Provide the (x, y) coordinate of the cell's center where the given text is located.  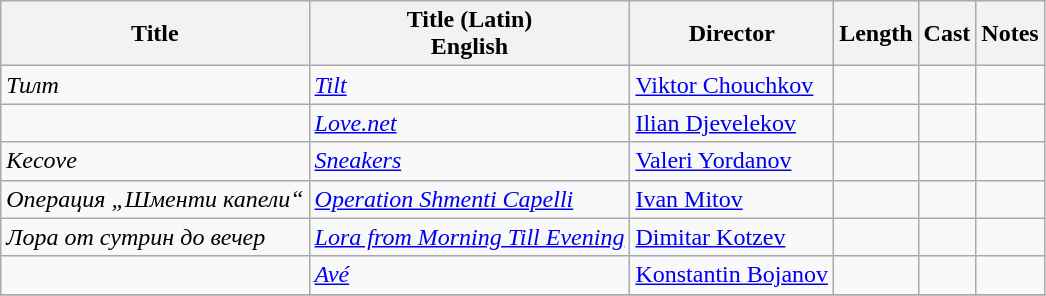
Title (Latin)English (470, 34)
Notes (1010, 34)
Ivan Mitov (732, 199)
Операция „Шменти капели“ (155, 199)
Kecove (155, 161)
Konstantin Bojanov (732, 275)
Length (876, 34)
Лора от сутрин до вечер (155, 237)
Dimitar Kotzev (732, 237)
Cast (947, 34)
Avé (470, 275)
Valeri Yordanov (732, 161)
Director (732, 34)
Sneakers (470, 161)
Title (155, 34)
Viktor Chouchkov (732, 85)
Ilian Djevelekov (732, 123)
Lora from Morning Till Evening (470, 237)
Operation Shmenti Capelli (470, 199)
Тилт (155, 85)
Tilt (470, 85)
Love.net (470, 123)
